Capture the cell that displays the provided text and extract its [X, Y] central coordinate. 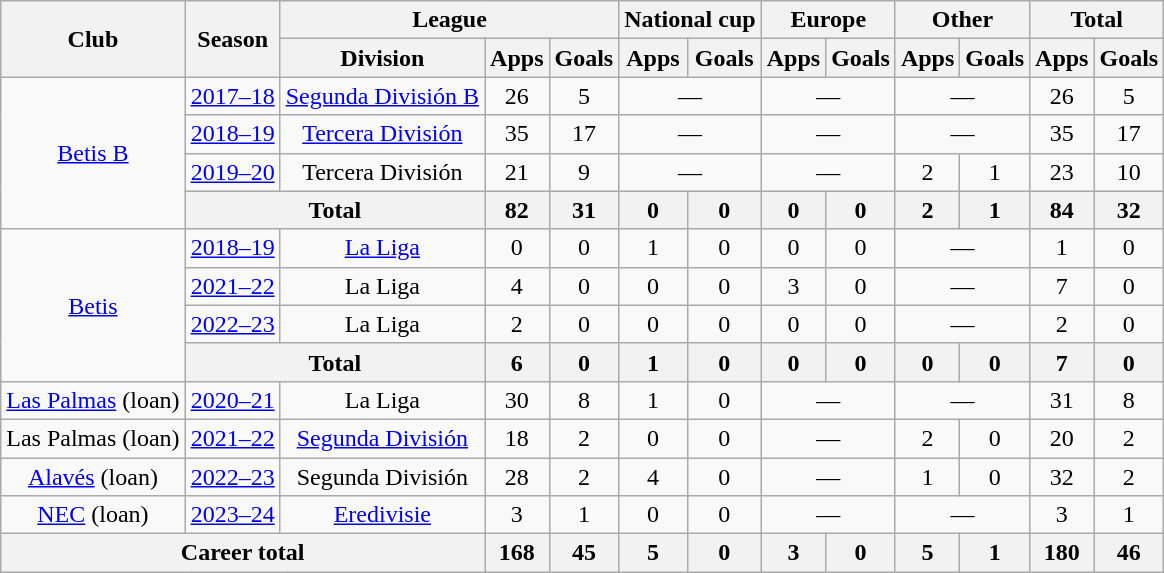
2017–18 [232, 96]
46 [1129, 553]
9 [584, 172]
45 [584, 553]
18 [517, 438]
2020–21 [232, 400]
Segunda División B [382, 96]
Betis [93, 305]
Season [232, 39]
NEC (loan) [93, 515]
National cup [690, 20]
20 [1062, 438]
Club [93, 39]
21 [517, 172]
League [450, 20]
6 [517, 362]
Other [962, 20]
Europe [828, 20]
Division [382, 58]
2023–24 [232, 515]
168 [517, 553]
10 [1129, 172]
Career total [243, 553]
23 [1062, 172]
2019–20 [232, 172]
Eredivisie [382, 515]
30 [517, 400]
82 [517, 210]
84 [1062, 210]
Alavés (loan) [93, 477]
180 [1062, 553]
Betis B [93, 153]
28 [517, 477]
